Return (X, Y) of the center of cell containing provided text 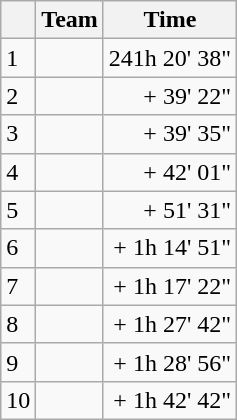
+ 1h 27' 42" (170, 324)
+ 1h 42' 42" (170, 400)
+ 1h 17' 22" (170, 286)
+ 1h 14' 51" (170, 248)
2 (18, 96)
+ 51' 31" (170, 210)
+ 39' 22" (170, 96)
Team (70, 20)
4 (18, 172)
+ 39' 35" (170, 134)
8 (18, 324)
10 (18, 400)
+ 1h 28' 56" (170, 362)
3 (18, 134)
1 (18, 58)
9 (18, 362)
241h 20' 38" (170, 58)
5 (18, 210)
6 (18, 248)
Time (170, 20)
7 (18, 286)
+ 42' 01" (170, 172)
